Pinpoint the cell where the given text exists, returning its (X, Y) midpoint coordinate. 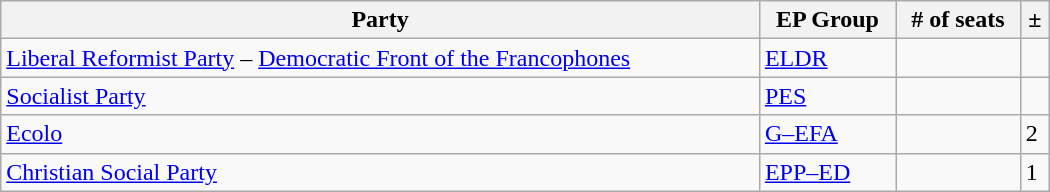
± (1034, 20)
ELDR (827, 58)
Party (380, 20)
Socialist Party (380, 96)
EP Group (827, 20)
Ecolo (380, 134)
2 (1034, 134)
1 (1034, 172)
EPP–ED (827, 172)
# of seats (958, 20)
G–EFA (827, 134)
Christian Social Party (380, 172)
Liberal Reformist Party – Democratic Front of the Francophones (380, 58)
PES (827, 96)
